Search for the cell housing the specified text and yield its (x, y) center coordinate. 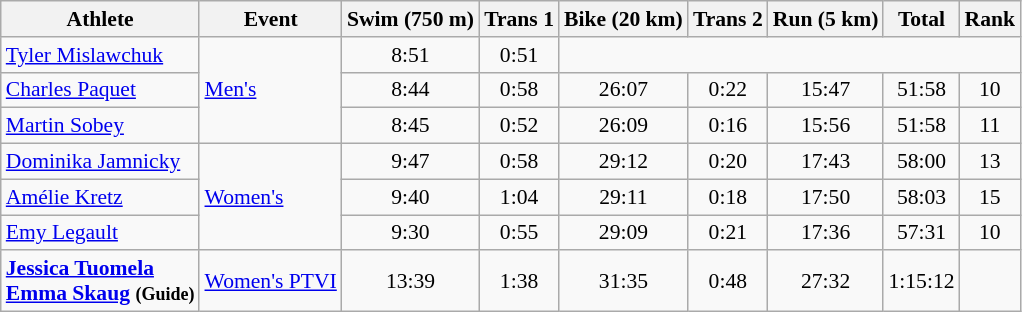
17:36 (826, 233)
8:45 (410, 126)
Total (921, 19)
Event (270, 19)
Rank (990, 19)
Dominika Jamnicky (100, 162)
0:20 (728, 162)
Jessica TuomelaEmma Skaug (Guide) (100, 282)
1:04 (519, 197)
26:09 (624, 126)
17:50 (826, 197)
17:43 (826, 162)
15:47 (826, 90)
58:00 (921, 162)
Men's (270, 90)
Women's (270, 198)
29:12 (624, 162)
11 (990, 126)
Run (5 km) (826, 19)
0:51 (519, 55)
58:03 (921, 197)
27:32 (826, 282)
29:11 (624, 197)
31:35 (624, 282)
0:16 (728, 126)
8:44 (410, 90)
57:31 (921, 233)
Women's PTVI (270, 282)
Amélie Kretz (100, 197)
13:39 (410, 282)
Trans 1 (519, 19)
1:38 (519, 282)
Swim (750 m) (410, 19)
29:09 (624, 233)
13 (990, 162)
0:22 (728, 90)
9:30 (410, 233)
15:56 (826, 126)
0:21 (728, 233)
0:55 (519, 233)
1:15:12 (921, 282)
Bike (20 km) (624, 19)
0:52 (519, 126)
Martin Sobey (100, 126)
Emy Legault (100, 233)
Trans 2 (728, 19)
9:47 (410, 162)
0:18 (728, 197)
15 (990, 197)
9:40 (410, 197)
8:51 (410, 55)
26:07 (624, 90)
Tyler Mislawchuk (100, 55)
0:48 (728, 282)
Athlete (100, 19)
Charles Paquet (100, 90)
